Detect which cell encompasses the target text, then output its [X, Y] center coordinate. 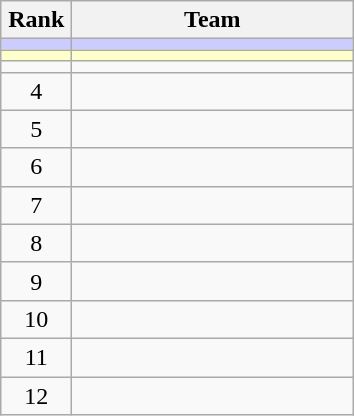
4 [36, 91]
Rank [36, 20]
Team [212, 20]
9 [36, 281]
11 [36, 357]
7 [36, 205]
8 [36, 243]
12 [36, 395]
10 [36, 319]
6 [36, 167]
5 [36, 129]
